Locate the cell with the specified text and output its [X, Y] center coordinate. 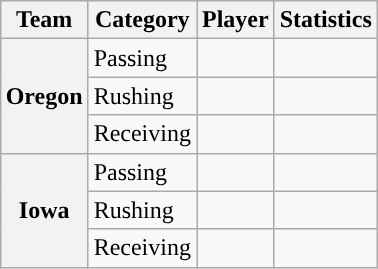
Team [44, 20]
Player [235, 20]
Oregon [44, 96]
Iowa [44, 210]
Statistics [326, 20]
Category [142, 20]
